Locate the cell with the specified text and output its (x, y) center coordinate. 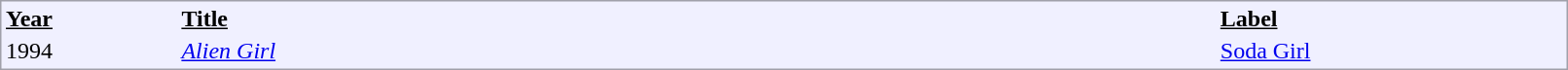
Label (1392, 18)
Year (90, 18)
1994 (90, 52)
Alien Girl (698, 52)
Title (698, 18)
Soda Girl (1392, 52)
